Provide the (x, y) coordinate of the cell's center where the given text is located.  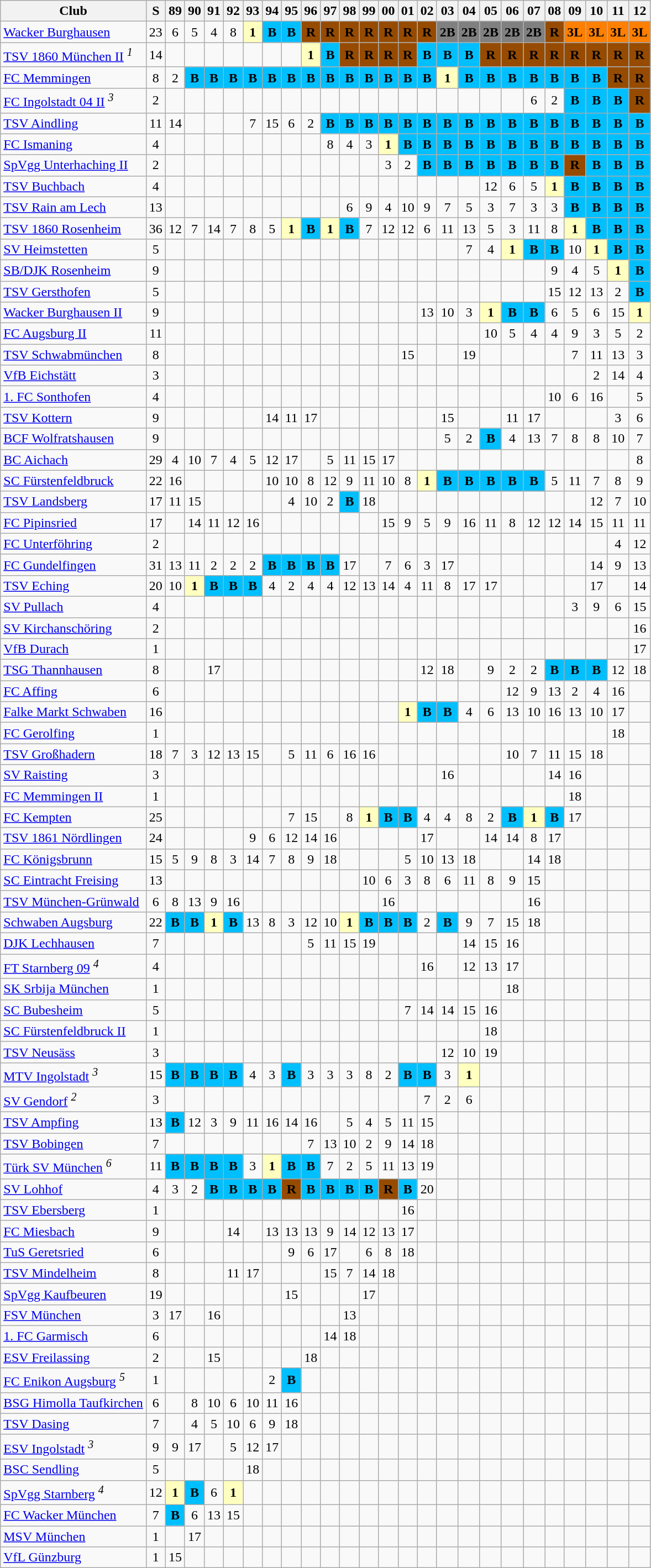
Club (73, 11)
TSV 1860 München II 1 (73, 55)
TSV Rain am Lech (73, 207)
SC Eintracht Freising (73, 880)
1. FC Sonthofen (73, 397)
FC Enikon Augsburg 5 (73, 1380)
FC Königsbrunn (73, 859)
VfL Günzburg (73, 1558)
94 (272, 11)
Falke Markt Schwaben (73, 712)
SpVgg Unterhaching II (73, 165)
06 (512, 11)
FC Ismaning (73, 144)
BCF Wolfratshausen (73, 439)
93 (253, 11)
SV Lohhof (73, 1189)
FC Kempten (73, 817)
TSV 1860 Rosenheim (73, 228)
SC Fürstenfeldbruck II (73, 1031)
SV Raisting (73, 775)
TSV 1861 Nördlingen (73, 838)
VfB Durach (73, 649)
96 (311, 11)
99 (369, 11)
BSG Himolla Taufkirchen (73, 1403)
SC Fürstenfeldbruck (73, 481)
SpVgg Kaufbeuren (73, 1294)
S (156, 11)
SB/DJK Rosenheim (73, 270)
TuS Geretsried (73, 1252)
24 (156, 838)
98 (349, 11)
FC Wacker München (73, 1516)
SV Kirchanschöring (73, 628)
05 (491, 11)
1. FC Garmisch (73, 1337)
SV Gendorf 2 (73, 1099)
02 (427, 11)
TSV Bobingen (73, 1144)
FT Starnberg 09 4 (73, 967)
FC Gerolfing (73, 733)
SV Heimstetten (73, 249)
08 (555, 11)
SC Bubesheim (73, 1010)
BSC Sendling (73, 1470)
TSV Schwabmünchen (73, 355)
90 (195, 11)
FC Memmingen II (73, 796)
92 (233, 11)
TSV Großhadern (73, 754)
TSV Aindling (73, 123)
DJK Lechhausen (73, 943)
91 (214, 11)
FC Affing (73, 691)
TSG Thannhausen (73, 670)
TSV Mindelheim (73, 1273)
97 (330, 11)
03 (448, 11)
25 (156, 817)
23 (156, 32)
FC Ingolstadt 04 II 3 (73, 101)
TSV München-Grünwald (73, 901)
MTV Ingolstadt 3 (73, 1075)
VfB Eichstätt (73, 376)
Schwaben Augsburg (73, 922)
FC Pipinsried (73, 523)
SK Srbija München (73, 989)
89 (175, 11)
ESV Freilassing (73, 1357)
FC Unterföhring (73, 544)
36 (156, 228)
TSV Ebersberg (73, 1210)
SV Pullach (73, 607)
00 (388, 11)
FC Miesbach (73, 1231)
TSV Landsberg (73, 502)
TSV Dasing (73, 1424)
TSV Gersthofen (73, 292)
TSV Ampfing (73, 1122)
ESV Ingolstadt 3 (73, 1446)
FC Memmingen (73, 77)
04 (469, 11)
Türk SV München 6 (73, 1167)
TSV Eching (73, 586)
FSV München (73, 1316)
BC Aichach (73, 460)
TSV Buchbach (73, 186)
MSV München (73, 1537)
TSV Kottern (73, 418)
01 (408, 11)
FC Augsburg II (73, 334)
31 (156, 565)
95 (292, 11)
29 (156, 460)
TSV Neusäss (73, 1052)
Wacker Burghausen II (73, 313)
FC Gundelfingen (73, 565)
Wacker Burghausen (73, 32)
SpVgg Starnberg 4 (73, 1493)
09 (575, 11)
07 (534, 11)
